Determine the (x, y) coordinate at the center of the cell enclosing the given text.  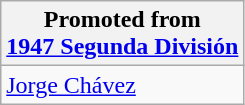
Jorge Chávez (122, 85)
Promoted from1947 Segunda División (122, 34)
